Determine the (x, y) coordinate at the center of the cell enclosing the given text.  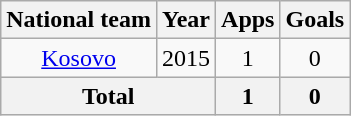
Goals (315, 20)
National team (79, 20)
2015 (186, 58)
Apps (248, 20)
Year (186, 20)
Total (108, 96)
Kosovo (79, 58)
